Capture the cell that displays the provided text and extract its [x, y] central coordinate. 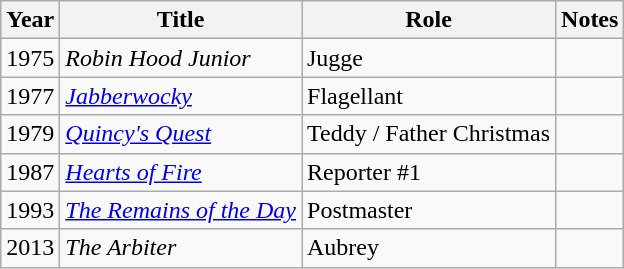
Postmaster [429, 210]
Quincy's Quest [181, 134]
1975 [30, 58]
The Arbiter [181, 248]
Teddy / Father Christmas [429, 134]
Flagellant [429, 96]
Jugge [429, 58]
Hearts of Fire [181, 172]
Robin Hood Junior [181, 58]
Aubrey [429, 248]
1977 [30, 96]
1987 [30, 172]
Notes [590, 20]
Reporter #1 [429, 172]
Title [181, 20]
1979 [30, 134]
The Remains of the Day [181, 210]
2013 [30, 248]
1993 [30, 210]
Role [429, 20]
Jabberwocky [181, 96]
Year [30, 20]
